Provide the (X, Y) coordinate of the cell's center where the given text is located.  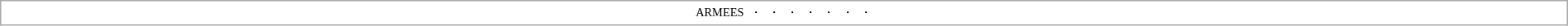
ARMEES ・ ・ ・ ・ ・ ・ ・ (784, 13)
